From the cell containing the given text, extract its center point as [x, y] coordinate. 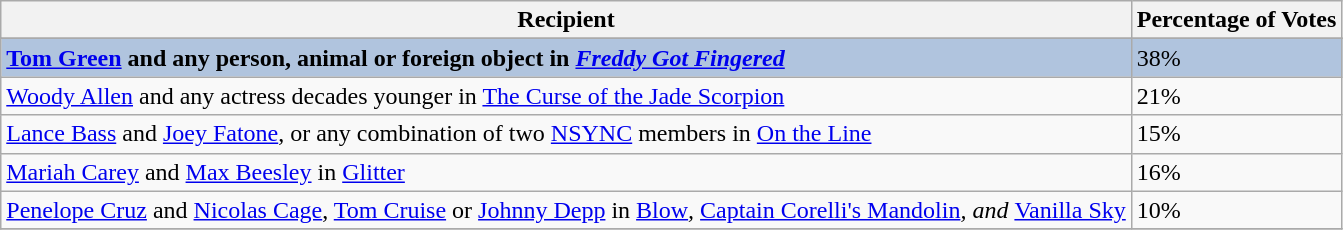
38% [1236, 58]
Lance Bass and Joey Fatone, or any combination of two NSYNC members in On the Line [566, 134]
Recipient [566, 20]
Tom Green and any person, animal or foreign object in Freddy Got Fingered [566, 58]
15% [1236, 134]
Penelope Cruz and Nicolas Cage, Tom Cruise or Johnny Depp in Blow, Captain Corelli's Mandolin, and Vanilla Sky [566, 210]
Woody Allen and any actress decades younger in The Curse of the Jade Scorpion [566, 96]
Percentage of Votes [1236, 20]
16% [1236, 172]
Mariah Carey and Max Beesley in Glitter [566, 172]
21% [1236, 96]
10% [1236, 210]
